Provide the [X, Y] coordinate of the cell's center where the given text is located.  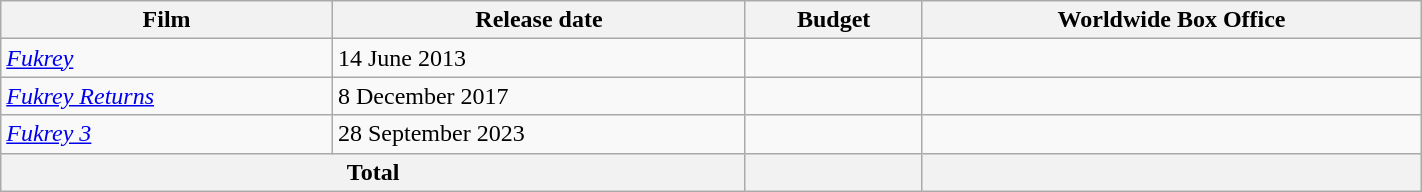
Fukrey Returns [167, 96]
Release date [538, 20]
28 September 2023 [538, 134]
8 December 2017 [538, 96]
Fukrey 3 [167, 134]
Total [374, 172]
Worldwide Box Office [1172, 20]
Film [167, 20]
14 June 2013 [538, 58]
Fukrey [167, 58]
Budget [833, 20]
